Output the (X, Y) coordinate of the center of the cell containing the given text.  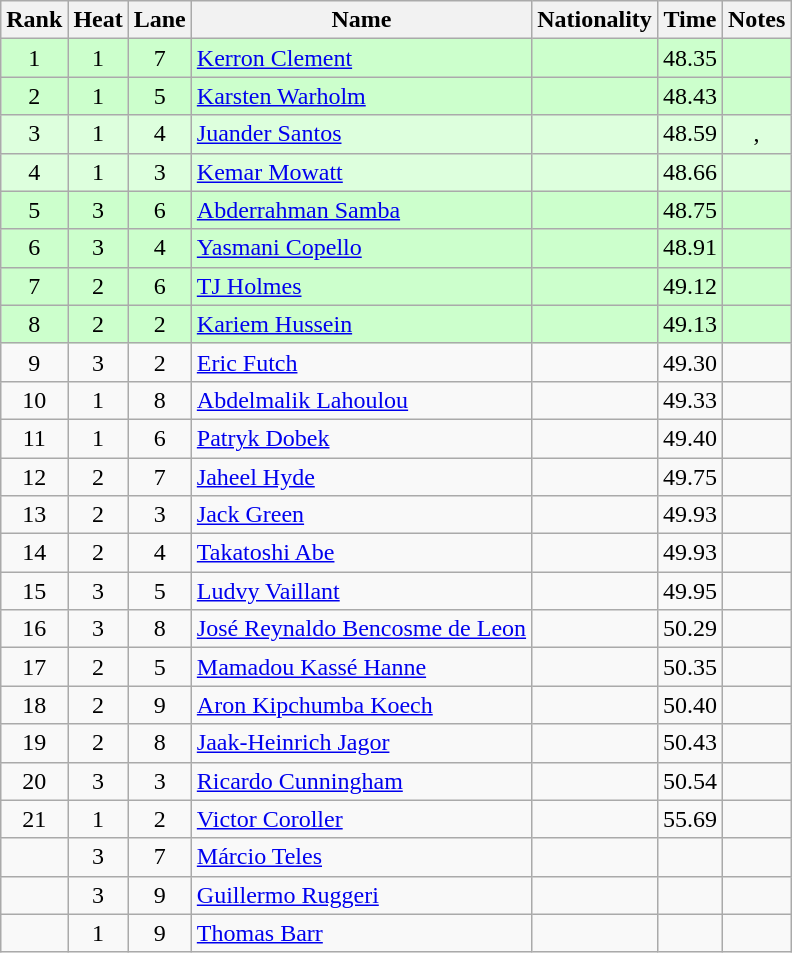
55.69 (690, 819)
49.33 (690, 400)
Jaak-Heinrich Jagor (361, 743)
49.95 (690, 591)
Thomas Barr (361, 933)
Patryk Dobek (361, 438)
Takatoshi Abe (361, 553)
10 (34, 400)
Lane (160, 20)
50.43 (690, 743)
Juander Santos (361, 134)
, (756, 134)
Yasmani Copello (361, 248)
49.75 (690, 477)
17 (34, 667)
21 (34, 819)
50.40 (690, 705)
Kariem Hussein (361, 324)
Aron Kipchumba Koech (361, 705)
Abdelmalik Lahoulou (361, 400)
49.13 (690, 324)
Victor Coroller (361, 819)
Kemar Mowatt (361, 172)
Eric Futch (361, 362)
Abderrahman Samba (361, 210)
16 (34, 629)
48.59 (690, 134)
49.30 (690, 362)
48.75 (690, 210)
12 (34, 477)
Nationality (595, 20)
18 (34, 705)
49.40 (690, 438)
Márcio Teles (361, 857)
15 (34, 591)
48.35 (690, 58)
48.66 (690, 172)
48.91 (690, 248)
Jack Green (361, 515)
Guillermo Ruggeri (361, 895)
50.54 (690, 781)
Time (690, 20)
13 (34, 515)
50.35 (690, 667)
Rank (34, 20)
11 (34, 438)
14 (34, 553)
Name (361, 20)
José Reynaldo Bencosme de Leon (361, 629)
Kerron Clement (361, 58)
48.43 (690, 96)
Ludvy Vaillant (361, 591)
Jaheel Hyde (361, 477)
Notes (756, 20)
Ricardo Cunningham (361, 781)
20 (34, 781)
50.29 (690, 629)
Heat (98, 20)
49.12 (690, 286)
Mamadou Kassé Hanne (361, 667)
TJ Holmes (361, 286)
Karsten Warholm (361, 96)
19 (34, 743)
